Return the (X, Y) coordinate for the center point of the cell that contains the specified text.  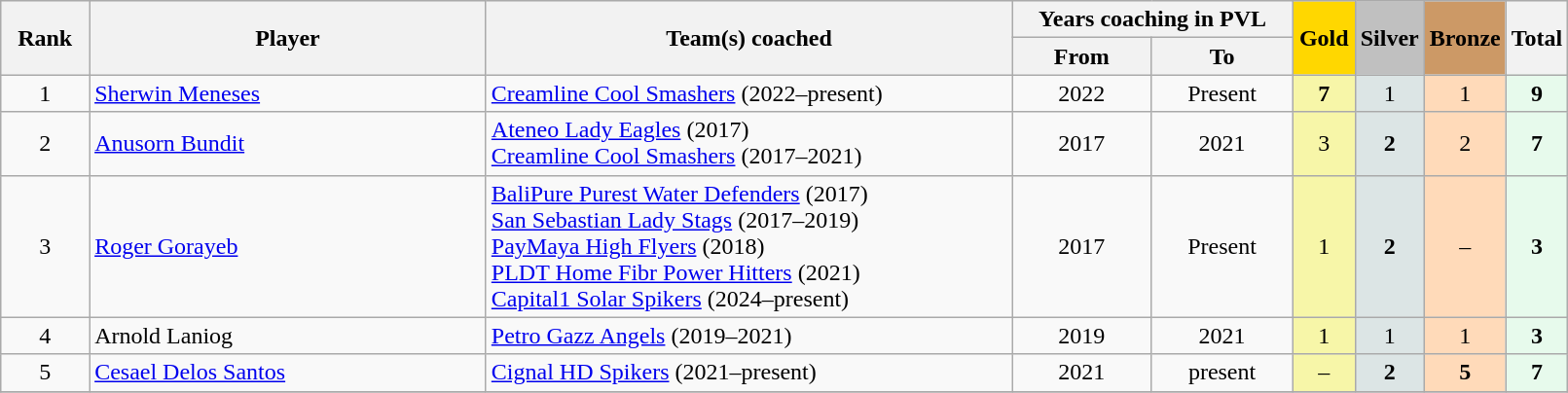
Creamline Cool Smashers (2022–present) (749, 93)
2019 (1082, 336)
Total (1537, 38)
Sherwin Meneses (288, 93)
Gold (1324, 38)
Team(s) coached (749, 38)
2022 (1082, 93)
Player (288, 38)
Years coaching in PVL (1152, 19)
Roger Gorayeb (288, 246)
Petro Gazz Angels (2019–2021) (749, 336)
present (1222, 373)
Ateneo Lady Eagles (2017)Creamline Cool Smashers (2017–2021) (749, 144)
Arnold Laniog (288, 336)
From (1082, 56)
4 (45, 336)
Rank (45, 38)
Anusorn Bundit (288, 144)
Cignal HD Spikers (2021–present) (749, 373)
To (1222, 56)
Silver (1390, 38)
9 (1537, 93)
Bronze (1465, 38)
Cesael Delos Santos (288, 373)
